Pinpoint the cell where the given text exists, returning its [x, y] midpoint coordinate. 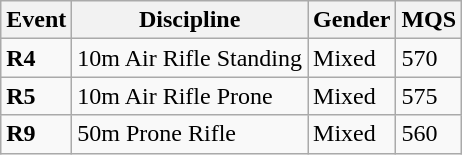
50m Prone Rifle [190, 134]
560 [429, 134]
10m Air Rifle Standing [190, 58]
R9 [36, 134]
10m Air Rifle Prone [190, 96]
Event [36, 20]
R4 [36, 58]
R5 [36, 96]
575 [429, 96]
Gender [352, 20]
Discipline [190, 20]
570 [429, 58]
MQS [429, 20]
